Output the [x, y] coordinate of the center of the cell containing the given text.  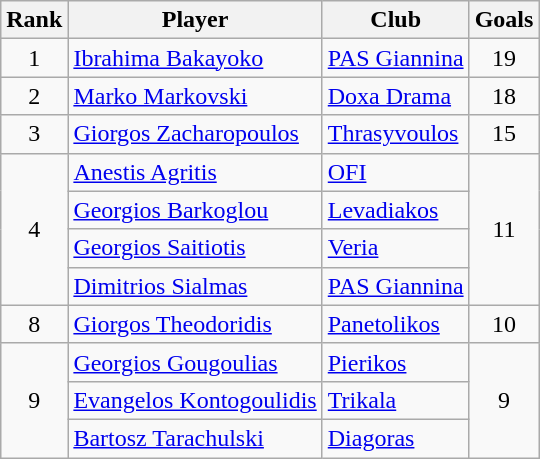
Veria [396, 248]
Diagoras [396, 438]
8 [34, 324]
Anestis Agritis [195, 172]
Rank [34, 20]
Georgios Barkoglou [195, 210]
Panetolikos [396, 324]
11 [504, 229]
OFI [396, 172]
Pierikos [396, 362]
Player [195, 20]
Georgios Saitiotis [195, 248]
Dimitrios Sialmas [195, 286]
1 [34, 58]
Giorgos Zacharopoulos [195, 134]
Goals [504, 20]
Doxa Drama [396, 96]
4 [34, 229]
10 [504, 324]
Thrasyvoulos [396, 134]
18 [504, 96]
Bartosz Tarachulski [195, 438]
Giorgos Theodoridis [195, 324]
19 [504, 58]
15 [504, 134]
3 [34, 134]
2 [34, 96]
Evangelos Kontogoulidis [195, 400]
Marko Markovski [195, 96]
Trikala [396, 400]
Georgios Gougoulias [195, 362]
Levadiakos [396, 210]
Ibrahima Bakayoko [195, 58]
Club [396, 20]
